From the cell containing the given text, extract its center point as [X, Y] coordinate. 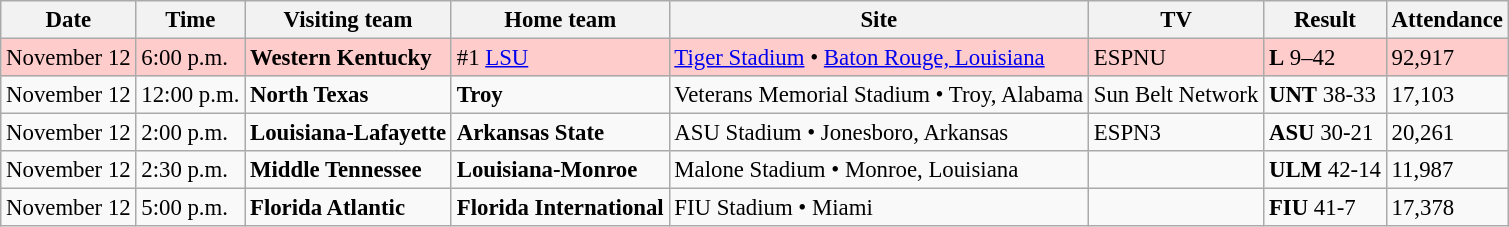
Attendance [1447, 20]
Florida International [560, 208]
20,261 [1447, 133]
Site [879, 20]
Florida Atlantic [348, 208]
Visiting team [348, 20]
2:00 p.m. [190, 133]
Louisiana-Lafayette [348, 133]
Tiger Stadium • Baton Rouge, Louisiana [879, 58]
ESPNU [1176, 58]
17,103 [1447, 95]
Western Kentucky [348, 58]
L 9–42 [1326, 58]
ASU Stadium • Jonesboro, Arkansas [879, 133]
6:00 p.m. [190, 58]
Louisiana-Monroe [560, 170]
92,917 [1447, 58]
Malone Stadium • Monroe, Louisiana [879, 170]
Result [1326, 20]
11,987 [1447, 170]
TV [1176, 20]
#1 LSU [560, 58]
2:30 p.m. [190, 170]
Date [68, 20]
North Texas [348, 95]
Troy [560, 95]
5:00 p.m. [190, 208]
FIU Stadium • Miami [879, 208]
17,378 [1447, 208]
ASU 30-21 [1326, 133]
Time [190, 20]
12:00 p.m. [190, 95]
ESPN3 [1176, 133]
Arkansas State [560, 133]
Sun Belt Network [1176, 95]
ULM 42-14 [1326, 170]
Veterans Memorial Stadium • Troy, Alabama [879, 95]
Home team [560, 20]
FIU 41-7 [1326, 208]
Middle Tennessee [348, 170]
UNT 38-33 [1326, 95]
